Return [X, Y] of the center of cell containing provided text 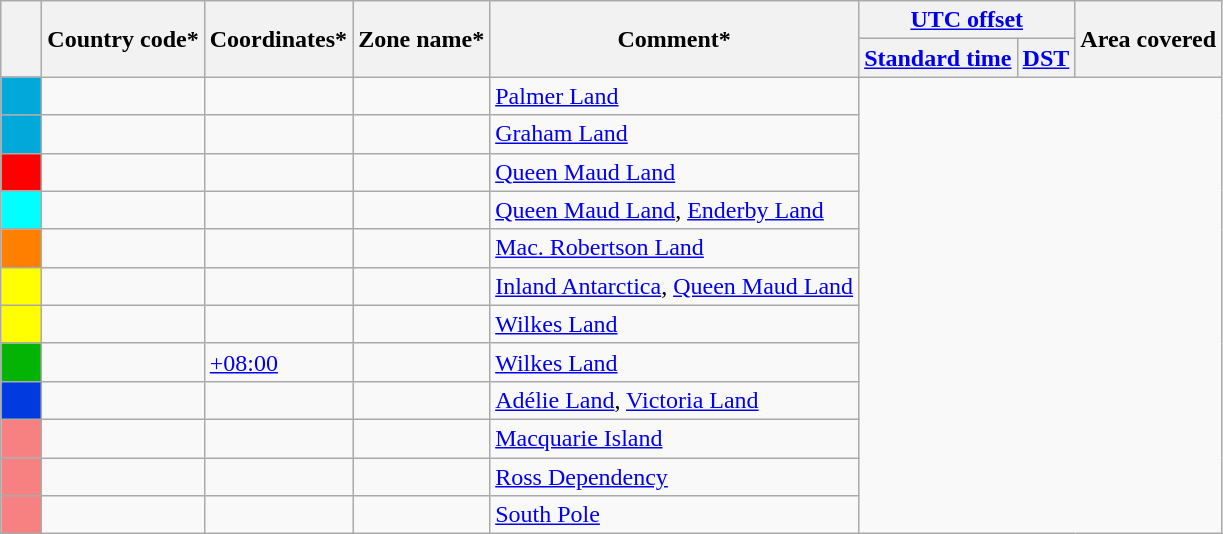
Coordinates* [278, 39]
Country code* [123, 39]
Comment* [674, 39]
Zone name* [422, 39]
Inland Antarctica, Queen Maud Land [674, 286]
Ross Dependency [674, 477]
Macquarie Island [674, 438]
Graham Land [674, 134]
Queen Maud Land [674, 172]
Palmer Land [674, 96]
Standard time [938, 58]
Area covered [1148, 39]
Mac. Robertson Land [674, 248]
Adélie Land, Victoria Land [674, 400]
South Pole [674, 515]
DST [1046, 58]
UTC offset [967, 20]
Queen Maud Land, Enderby Land [674, 210]
+08:00 [278, 362]
